Output the [X, Y] coordinate of the center of the cell containing the given text.  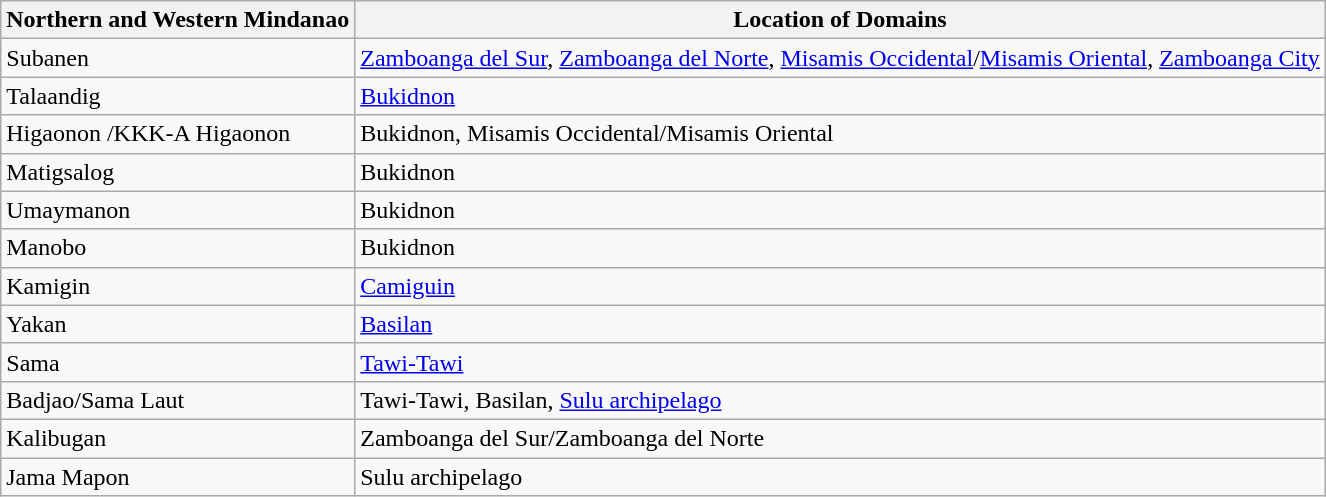
Sulu archipelago [840, 477]
Tawi-Tawi [840, 362]
Northern and Western Mindanao [178, 20]
Zamboanga del Sur, Zamboanga del Norte, Misamis Occidental/Misamis Oriental, Zamboanga City [840, 58]
Subanen [178, 58]
Basilan [840, 324]
Talaandig [178, 96]
Umaymanon [178, 210]
Manobo [178, 248]
Higaonon /KKK-A Higaonon [178, 134]
Kamigin [178, 286]
Sama [178, 362]
Tawi-Tawi, Basilan, Sulu archipelago [840, 400]
Location of Domains [840, 20]
Kalibugan [178, 438]
Matigsalog [178, 172]
Jama Mapon [178, 477]
Bukidnon, Misamis Occidental/Misamis Oriental [840, 134]
Yakan [178, 324]
Zamboanga del Sur/Zamboanga del Norte [840, 438]
Badjao/Sama Laut [178, 400]
Camiguin [840, 286]
